For the text-containing cell, return its midpoint in [X, Y] coordinate format. 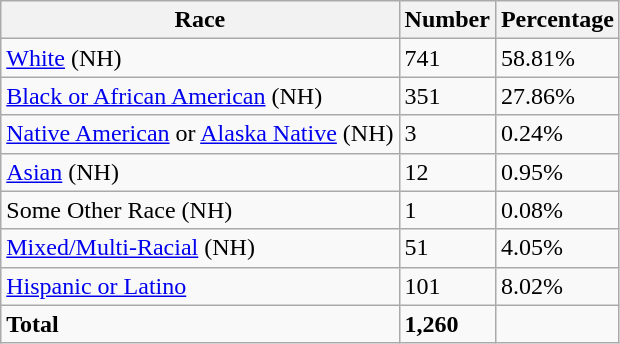
Number [447, 20]
0.95% [557, 172]
Race [200, 20]
51 [447, 248]
Percentage [557, 20]
101 [447, 286]
Hispanic or Latino [200, 286]
351 [447, 96]
Some Other Race (NH) [200, 210]
0.08% [557, 210]
1 [447, 210]
Asian (NH) [200, 172]
8.02% [557, 286]
3 [447, 134]
27.86% [557, 96]
58.81% [557, 58]
Mixed/Multi-Racial (NH) [200, 248]
12 [447, 172]
1,260 [447, 324]
White (NH) [200, 58]
0.24% [557, 134]
4.05% [557, 248]
Black or African American (NH) [200, 96]
Total [200, 324]
741 [447, 58]
Native American or Alaska Native (NH) [200, 134]
